Detect which cell encompasses the target text, then output its [X, Y] center coordinate. 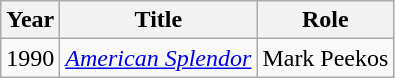
American Splendor [158, 58]
Role [326, 20]
Mark Peekos [326, 58]
Title [158, 20]
Year [30, 20]
1990 [30, 58]
